Scan for the cell matching the given text and deliver its (X, Y) coordinate at center. 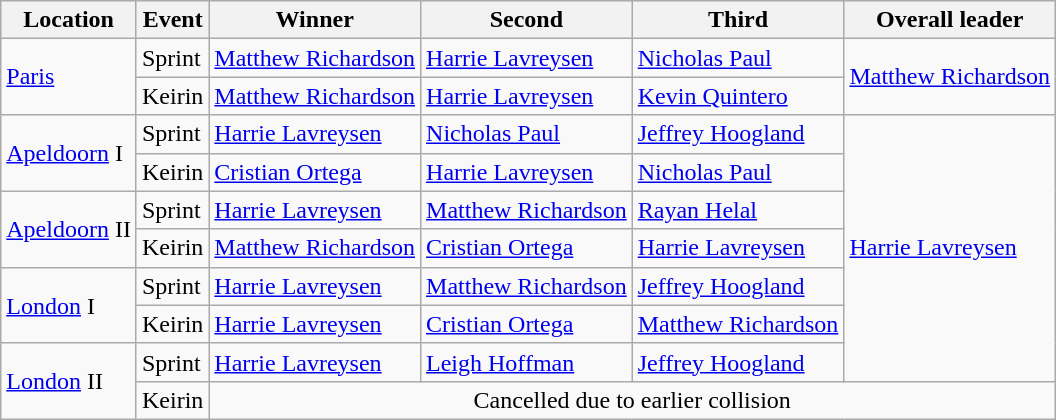
Paris (69, 77)
Winner (315, 20)
Leigh Hoffman (527, 362)
Overall leader (950, 20)
London II (69, 381)
Location (69, 20)
Cancelled due to earlier collision (632, 400)
London I (69, 305)
Rayan Helal (738, 210)
Kevin Quintero (738, 96)
Apeldoorn II (69, 229)
Third (738, 20)
Apeldoorn I (69, 153)
Event (172, 20)
Second (527, 20)
